From the cell containing the given text, extract its center point as (X, Y) coordinate. 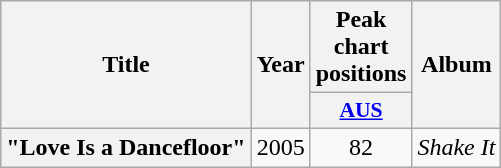
82 (361, 147)
Shake It (456, 147)
Peak chart positions (361, 47)
AUS (361, 111)
Year (280, 65)
Title (126, 65)
Album (456, 65)
2005 (280, 147)
"Love Is a Dancefloor" (126, 147)
